Detect which cell encompasses the target text, then output its (X, Y) center coordinate. 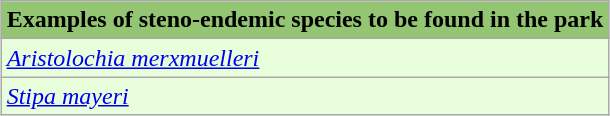
Aristolochia merxmuelleri (305, 58)
Examples of steno-endemic species to be found in the park (305, 20)
Stipa mayeri (305, 96)
